Search for the cell housing the specified text and yield its [x, y] center coordinate. 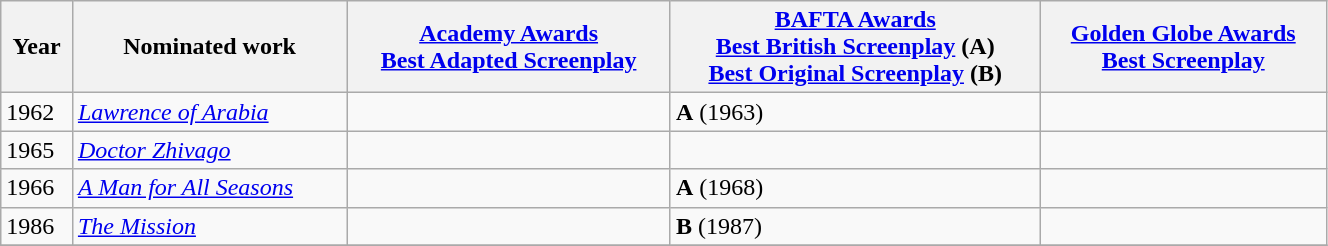
Year [37, 47]
The Mission [209, 226]
Academy AwardsBest Adapted Screenplay [509, 47]
1962 [37, 112]
Nominated work [209, 47]
1966 [37, 188]
1965 [37, 150]
A Man for All Seasons [209, 188]
Lawrence of Arabia [209, 112]
B (1987) [855, 226]
A (1963) [855, 112]
Golden Globe AwardsBest Screenplay [1183, 47]
BAFTA AwardsBest British Screenplay (A)Best Original Screenplay (B) [855, 47]
1986 [37, 226]
Doctor Zhivago [209, 150]
A (1968) [855, 188]
